Extract the (X, Y) coordinate from the center of the cell holding the provided text.  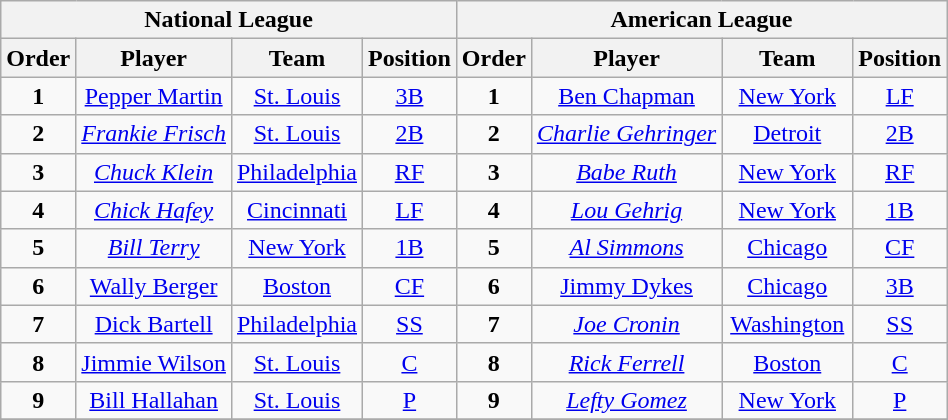
National League (229, 20)
Joe Cronin (626, 324)
Washington (788, 324)
American League (701, 20)
Frankie Frisch (154, 134)
Wally Berger (154, 286)
Ben Chapman (626, 96)
Chick Hafey (154, 210)
Charlie Gehringer (626, 134)
Al Simmons (626, 248)
Bill Terry (154, 248)
Dick Bartell (154, 324)
Jimmy Dykes (626, 286)
Lefty Gomez (626, 400)
Pepper Martin (154, 96)
Bill Hallahan (154, 400)
Jimmie Wilson (154, 362)
Rick Ferrell (626, 362)
Chuck Klein (154, 172)
Detroit (788, 134)
Lou Gehrig (626, 210)
Cincinnati (296, 210)
Babe Ruth (626, 172)
